Determine the (X, Y) coordinate at the center of the cell enclosing the given text.  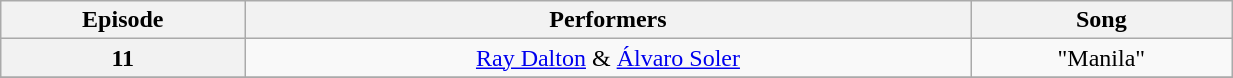
Episode (123, 20)
Performers (608, 20)
"Manila" (1102, 58)
11 (123, 58)
Song (1102, 20)
Ray Dalton & Álvaro Soler (608, 58)
